Return the [X, Y] coordinate for the center point of the cell that contains the specified text.  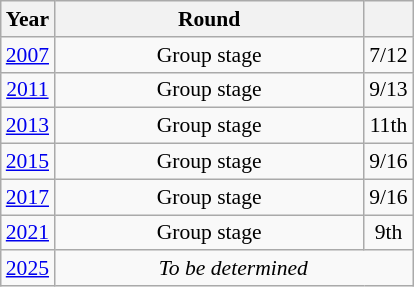
2025 [28, 269]
7/12 [388, 55]
9th [388, 233]
2021 [28, 233]
2015 [28, 162]
2007 [28, 55]
Round [209, 19]
Year [28, 19]
11th [388, 126]
9/13 [388, 90]
To be determined [234, 269]
2013 [28, 126]
2011 [28, 90]
2017 [28, 197]
